Provide the (x, y) coordinate of the cell's center where the given text is located.  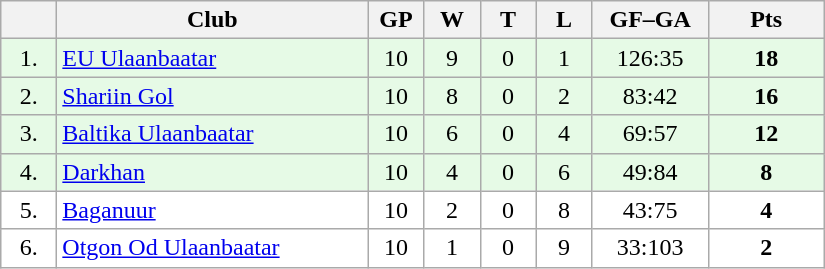
Club (212, 20)
GP (396, 20)
4. (29, 172)
GF–GA (650, 20)
Otgon Od Ulaanbaatar (212, 248)
EU Ulaanbaatar (212, 58)
Baltika Ulaanbaatar (212, 134)
43:75 (650, 210)
12 (766, 134)
T (508, 20)
83:42 (650, 96)
18 (766, 58)
33:103 (650, 248)
Baganuur (212, 210)
3. (29, 134)
Shariin Gol (212, 96)
1. (29, 58)
Darkhan (212, 172)
L (564, 20)
W (452, 20)
6. (29, 248)
69:57 (650, 134)
2. (29, 96)
5. (29, 210)
16 (766, 96)
Pts (766, 20)
126:35 (650, 58)
49:84 (650, 172)
